Capture the cell that displays the provided text and extract its (X, Y) central coordinate. 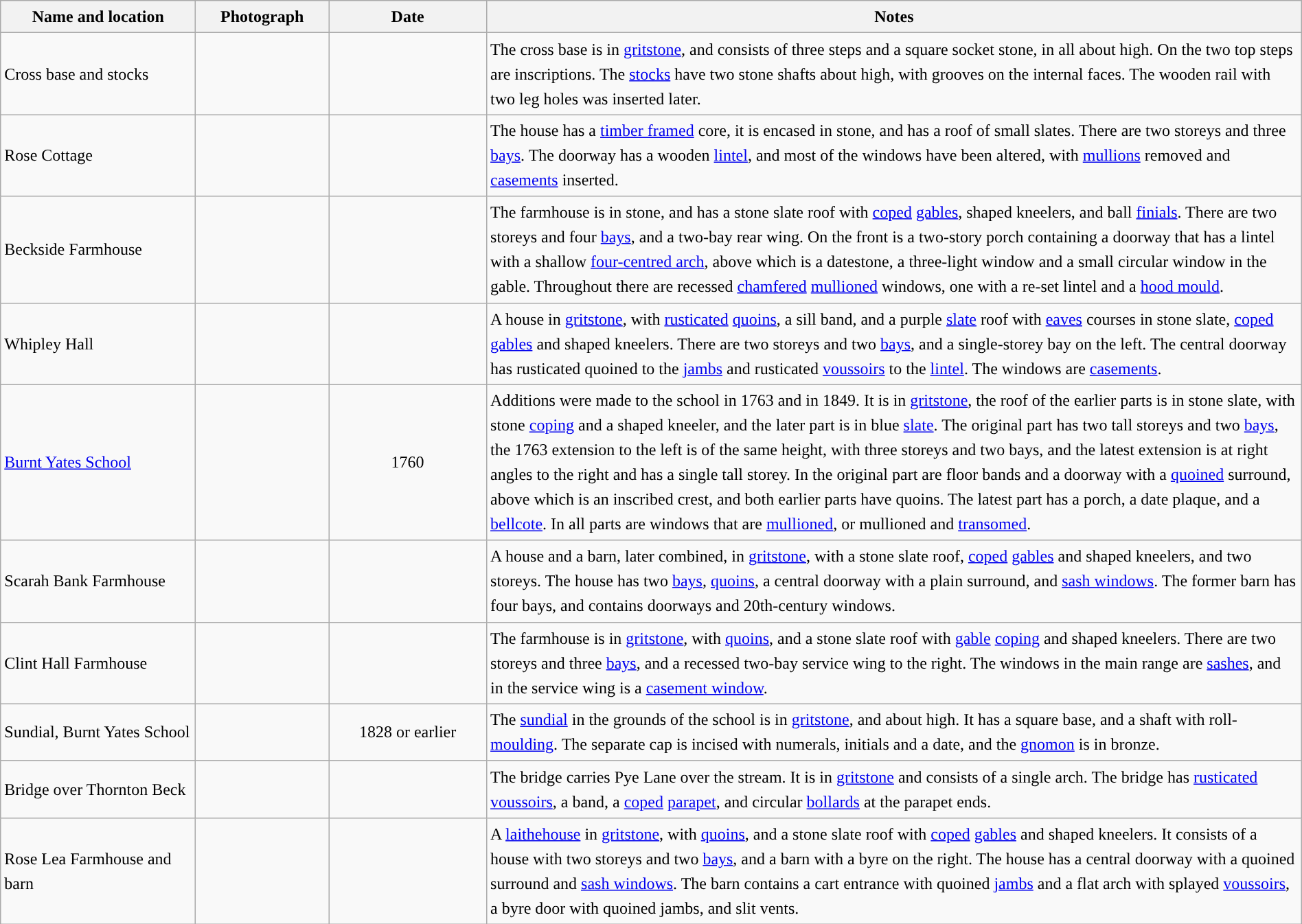
Rose Cottage (98, 155)
1828 or earlier (408, 732)
Beckside Farmhouse (98, 250)
Burnt Yates School (98, 463)
Bridge over Thornton Beck (98, 789)
Notes (894, 16)
Clint Hall Farmhouse (98, 663)
1760 (408, 463)
Whipley Hall (98, 343)
Scarah Bank Farmhouse (98, 581)
Cross base and stocks (98, 74)
Sundial, Burnt Yates School (98, 732)
Name and location (98, 16)
Rose Lea Farmhouse and barn (98, 870)
Date (408, 16)
Photograph (262, 16)
